Determine the [x, y] coordinate at the center of the cell enclosing the given text.  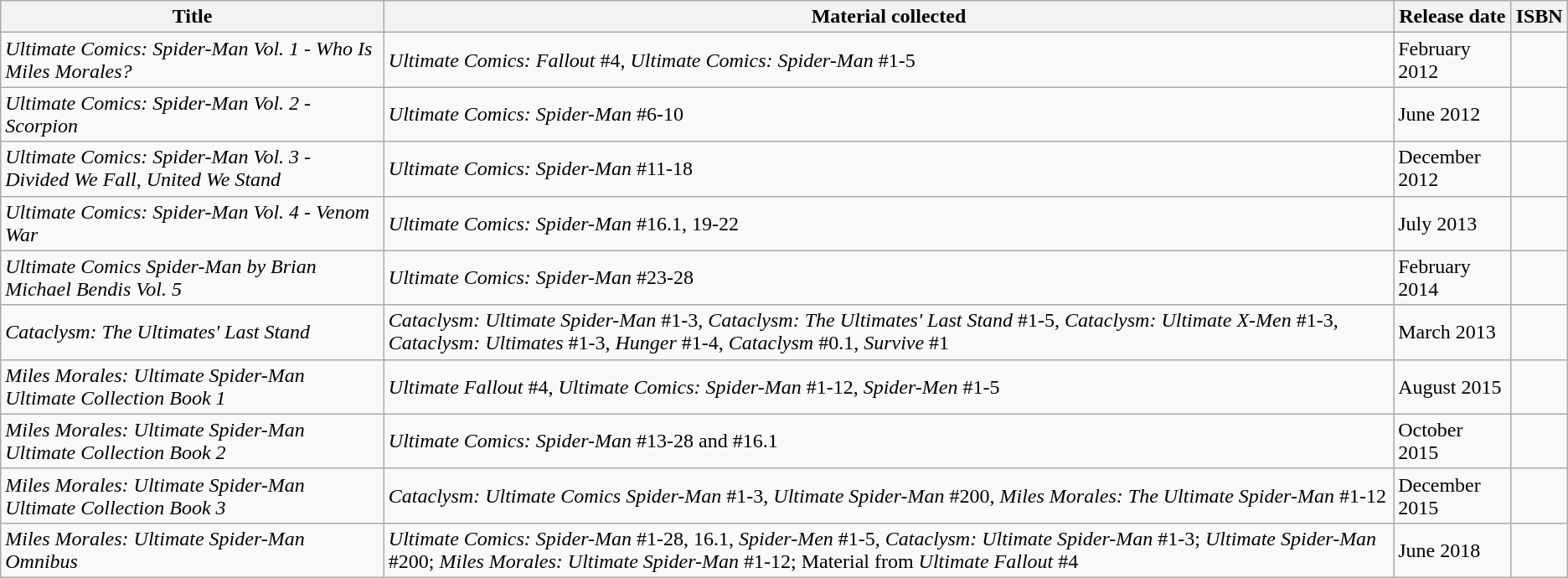
Ultimate Comics: Spider-Man Vol. 3 - Divided We Fall, United We Stand [193, 169]
Cataclysm: The Ultimates' Last Stand [193, 332]
Ultimate Comics Spider-Man by Brian Michael Bendis Vol. 5 [193, 278]
Miles Morales: Ultimate Spider-Man Ultimate Collection Book 1 [193, 387]
December 2012 [1452, 169]
Ultimate Comics: Spider-Man #6-10 [888, 114]
October 2015 [1452, 441]
Ultimate Comics: Spider-Man #16.1, 19-22 [888, 223]
February 2012 [1452, 60]
Miles Morales: Ultimate Spider-Man Omnibus [193, 550]
Ultimate Comics: Spider-Man #11-18 [888, 169]
Cataclysm: Ultimate Comics Spider-Man #1-3, Ultimate Spider-Man #200, Miles Morales: The Ultimate Spider-Man #1-12 [888, 496]
Miles Morales: Ultimate Spider-Man Ultimate Collection Book 2 [193, 441]
Ultimate Comics: Spider-Man #23-28 [888, 278]
February 2014 [1452, 278]
Material collected [888, 17]
ISBN [1540, 17]
Ultimate Comics: Spider-Man Vol. 1 - Who Is Miles Morales? [193, 60]
Ultimate Comics: Spider-Man #13-28 and #16.1 [888, 441]
Title [193, 17]
Ultimate Comics: Spider-Man Vol. 2 - Scorpion [193, 114]
Ultimate Comics: Fallout #4, Ultimate Comics: Spider-Man #1-5 [888, 60]
Ultimate Fallout #4, Ultimate Comics: Spider-Man #1-12, Spider-Men #1-5 [888, 387]
Release date [1452, 17]
March 2013 [1452, 332]
June 2018 [1452, 550]
June 2012 [1452, 114]
July 2013 [1452, 223]
Miles Morales: Ultimate Spider-Man Ultimate Collection Book 3 [193, 496]
August 2015 [1452, 387]
December 2015 [1452, 496]
Ultimate Comics: Spider-Man Vol. 4 - Venom War [193, 223]
